Search for the cell housing the specified text and yield its [X, Y] center coordinate. 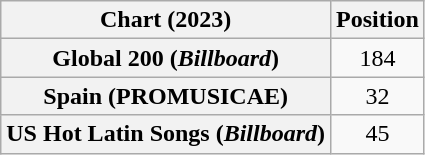
Spain (PROMUSICAE) [166, 96]
45 [378, 134]
US Hot Latin Songs (Billboard) [166, 134]
Global 200 (Billboard) [166, 58]
184 [378, 58]
Chart (2023) [166, 20]
Position [378, 20]
32 [378, 96]
